Find where the given text appears and provide that cell's center as (x, y) coordinate. 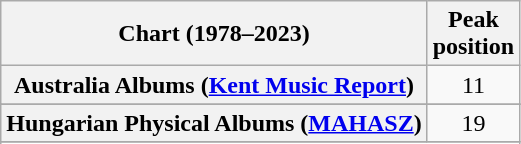
Australia Albums (Kent Music Report) (214, 85)
19 (473, 123)
Peakposition (473, 34)
Hungarian Physical Albums (MAHASZ) (214, 123)
11 (473, 85)
Chart (1978–2023) (214, 34)
